Identify which cell holds the provided text, then report its [X, Y] central coordinate. 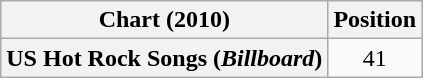
41 [375, 58]
Chart (2010) [164, 20]
US Hot Rock Songs (Billboard) [164, 58]
Position [375, 20]
